From the cell containing the given text, extract its center point as [x, y] coordinate. 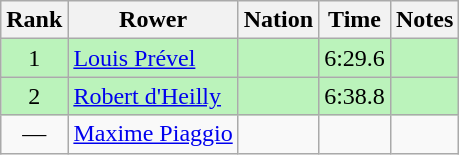
6:29.6 [355, 58]
Nation [278, 20]
6:38.8 [355, 96]
— [34, 134]
Rower [153, 20]
Maxime Piaggio [153, 134]
Notes [424, 20]
Louis Prével [153, 58]
2 [34, 96]
Robert d'Heilly [153, 96]
Time [355, 20]
Rank [34, 20]
1 [34, 58]
